Locate the cell with the specified text and output its [x, y] center coordinate. 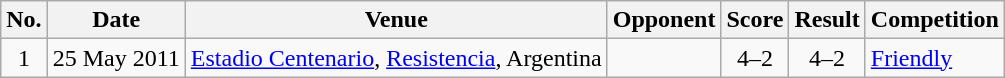
Opponent [664, 20]
Date [116, 20]
Score [755, 20]
Estadio Centenario, Resistencia, Argentina [396, 58]
25 May 2011 [116, 58]
Result [827, 20]
No. [24, 20]
Venue [396, 20]
Friendly [934, 58]
Competition [934, 20]
1 [24, 58]
